For the text-containing cell, return its midpoint in [X, Y] coordinate format. 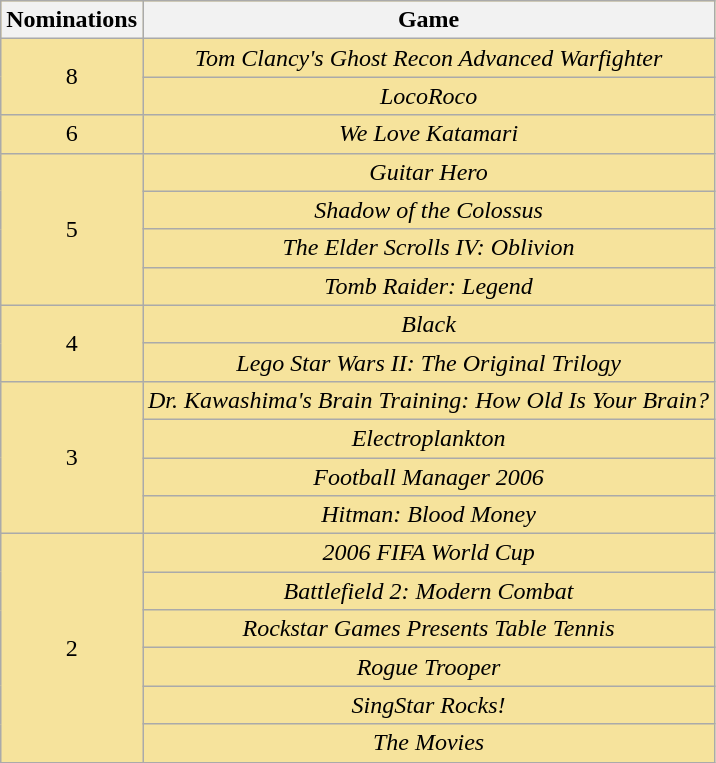
2 [72, 648]
Battlefield 2: Modern Combat [428, 591]
SingStar Rocks! [428, 705]
3 [72, 457]
2006 FIFA World Cup [428, 553]
The Movies [428, 743]
Rogue Trooper [428, 667]
6 [72, 134]
Shadow of the Colossus [428, 210]
Football Manager 2006 [428, 477]
Nominations [72, 20]
Guitar Hero [428, 172]
4 [72, 343]
Tom Clancy's Ghost Recon Advanced Warfighter [428, 58]
Tomb Raider: Legend [428, 286]
LocoRoco [428, 96]
The Elder Scrolls IV: Oblivion [428, 248]
Game [428, 20]
Dr. Kawashima's Brain Training: How Old Is Your Brain? [428, 400]
Lego Star Wars II: The Original Trilogy [428, 362]
5 [72, 229]
Black [428, 324]
Rockstar Games Presents Table Tennis [428, 629]
We Love Katamari [428, 134]
8 [72, 77]
Hitman: Blood Money [428, 515]
Electroplankton [428, 438]
